Locate the cell with the specified text and output its (X, Y) center coordinate. 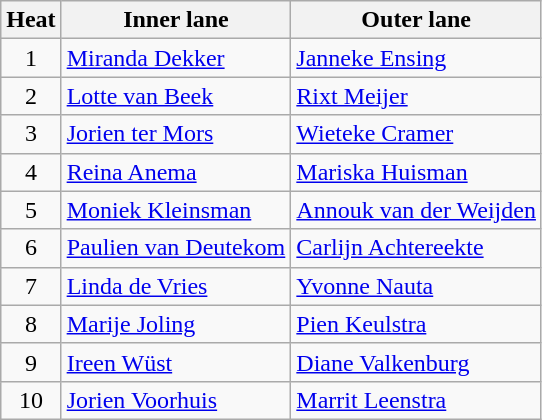
Miranda Dekker (176, 58)
9 (31, 362)
4 (31, 172)
Lotte van Beek (176, 96)
Outer lane (416, 20)
Heat (31, 20)
Rixt Meijer (416, 96)
5 (31, 210)
Jorien ter Mors (176, 134)
Jorien Voorhuis (176, 400)
Wieteke Cramer (416, 134)
3 (31, 134)
1 (31, 58)
Linda de Vries (176, 286)
Marije Joling (176, 324)
Marrit Leenstra (416, 400)
Pien Keulstra (416, 324)
Annouk van der Weijden (416, 210)
Moniek Kleinsman (176, 210)
Diane Valkenburg (416, 362)
2 (31, 96)
Inner lane (176, 20)
7 (31, 286)
10 (31, 400)
8 (31, 324)
Reina Anema (176, 172)
6 (31, 248)
Ireen Wüst (176, 362)
Yvonne Nauta (416, 286)
Janneke Ensing (416, 58)
Carlijn Achtereekte (416, 248)
Paulien van Deutekom (176, 248)
Mariska Huisman (416, 172)
